Pinpoint the cell where the given text exists, returning its [X, Y] midpoint coordinate. 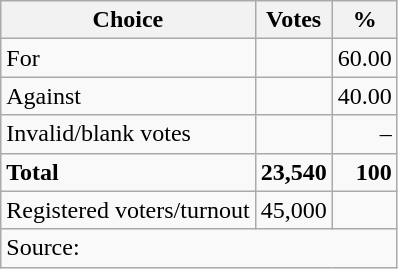
23,540 [294, 172]
– [364, 134]
Registered voters/turnout [128, 210]
For [128, 58]
Votes [294, 20]
60.00 [364, 58]
Choice [128, 20]
Source: [199, 248]
100 [364, 172]
40.00 [364, 96]
Total [128, 172]
% [364, 20]
Invalid/blank votes [128, 134]
45,000 [294, 210]
Against [128, 96]
